Scan for the cell matching the given text and deliver its (x, y) coordinate at center. 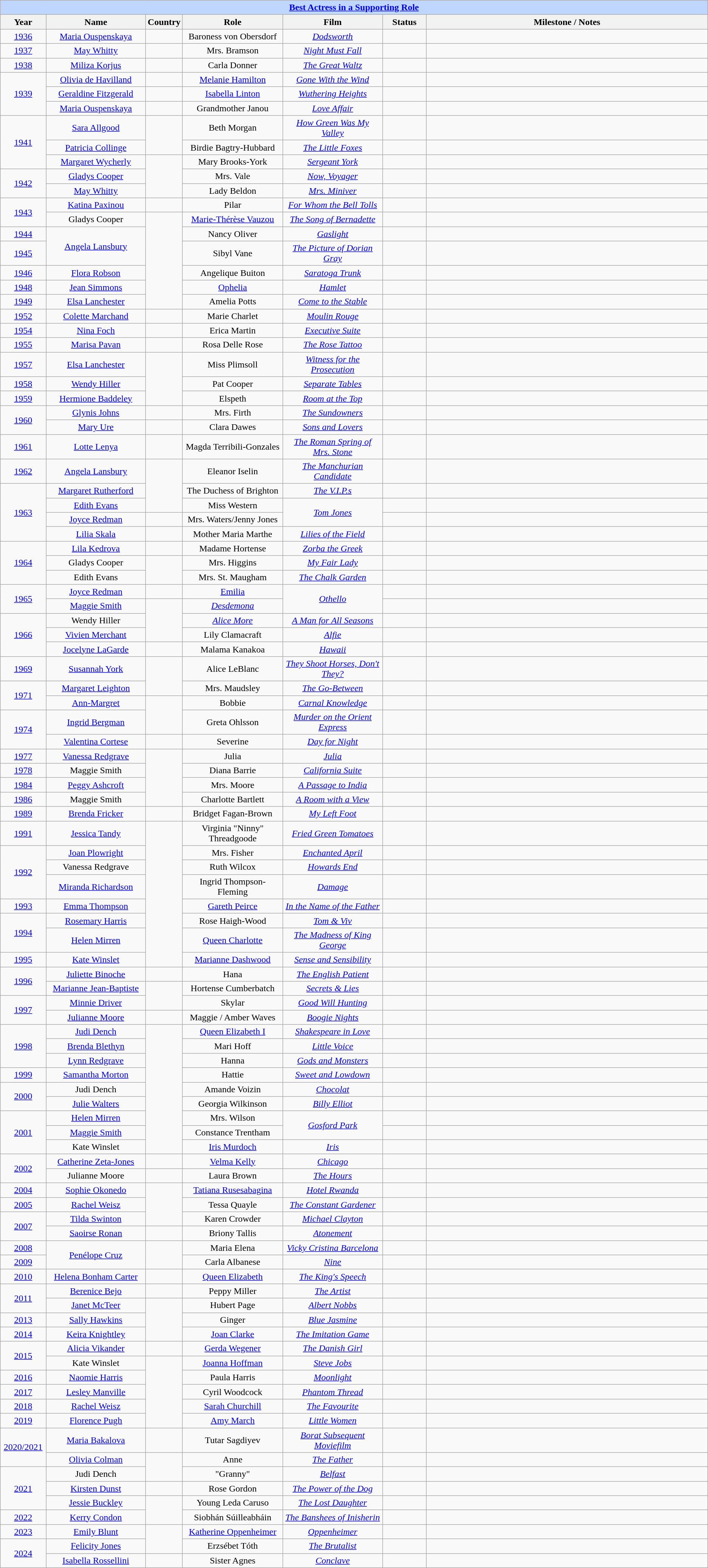
2019 (23, 1420)
A Passage to India (332, 785)
Ruth Wilcox (233, 867)
Emilia (233, 592)
Erzsébet Tóth (233, 1546)
Pat Cooper (233, 384)
2001 (23, 1132)
Gosford Park (332, 1125)
Sweet and Lowdown (332, 1075)
Clara Dawes (233, 427)
1946 (23, 273)
Tessa Quayle (233, 1205)
Hawaii (332, 649)
2004 (23, 1190)
Lynn Redgrave (96, 1060)
Miliza Korjus (96, 65)
Keira Knightley (96, 1334)
Borat Subsequent Moviefilm (332, 1440)
Malama Kanakoa (233, 649)
Lotte Lenya (96, 447)
Paula Harris (233, 1377)
Queen Elizabeth I (233, 1032)
1977 (23, 756)
Status (405, 22)
Beth Morgan (233, 128)
2016 (23, 1377)
The Danish Girl (332, 1348)
Lila Kedrova (96, 548)
Hattie (233, 1075)
2008 (23, 1248)
Isabella Linton (233, 94)
Baroness von Obersdorf (233, 36)
Day for Night (332, 742)
The English Patient (332, 974)
Jean Simmons (96, 287)
Mrs. Fisher (233, 853)
Belfast (332, 1474)
The Manchurian Candidate (332, 472)
1964 (23, 563)
2020/2021 (23, 1447)
Susannah York (96, 668)
Tutar Sagdiyev (233, 1440)
Hotel Rwanda (332, 1190)
Come to the Stable (332, 302)
A Man for All Seasons (332, 620)
Peggy Ashcroft (96, 785)
1962 (23, 472)
Briony Tallis (233, 1233)
Magda Terribili-Gonzales (233, 447)
The Go-Between (332, 688)
1936 (23, 36)
Sally Hawkins (96, 1320)
Alice More (233, 620)
Saoirse Ronan (96, 1233)
Hortense Cumberbatch (233, 989)
Mrs. Waters/Jenny Jones (233, 520)
Enchanted April (332, 853)
Mrs. Higgins (233, 563)
Billy Elliot (332, 1104)
1943 (23, 212)
The Favourite (332, 1406)
Year (23, 22)
Hermione Baddeley (96, 398)
Name (96, 22)
Isabella Rossellini (96, 1560)
Iris Murdoch (233, 1147)
2015 (23, 1356)
Samantha Morton (96, 1075)
Gerda Wegener (233, 1348)
Good Will Hunting (332, 1003)
Boogie Nights (332, 1017)
1957 (23, 364)
Lesley Manville (96, 1392)
1938 (23, 65)
Mrs. Bramson (233, 51)
Marie-Thérèse Vauzou (233, 220)
2010 (23, 1277)
1997 (23, 1010)
2022 (23, 1517)
Pilar (233, 205)
Mrs. Vale (233, 176)
Helena Bonham Carter (96, 1277)
The Lost Daughter (332, 1503)
Alice LeBlanc (233, 668)
Sergeant York (332, 162)
Nine (332, 1262)
Role (233, 22)
2021 (23, 1489)
Gareth Peirce (233, 906)
1978 (23, 771)
Lady Beldon (233, 190)
Olivia de Havilland (96, 79)
2013 (23, 1320)
Severine (233, 742)
2005 (23, 1205)
Penélope Cruz (96, 1255)
Mrs. Maudsley (233, 688)
The Constant Gardener (332, 1205)
1989 (23, 814)
Sense and Sensibility (332, 959)
The Artist (332, 1291)
The Song of Bernadette (332, 220)
Phantom Thread (332, 1392)
Mary Brooks-York (233, 162)
Amelia Potts (233, 302)
Lily Clamacraft (233, 635)
1986 (23, 799)
Tom Jones (332, 512)
Hamlet (332, 287)
Ann-Margret (96, 703)
Naomie Harris (96, 1377)
1984 (23, 785)
Little Voice (332, 1046)
Georgia Wilkinson (233, 1104)
Chocolat (332, 1089)
2017 (23, 1392)
Miss Plimsoll (233, 364)
Margaret Leighton (96, 688)
Hana (233, 974)
1941 (23, 142)
Albert Nobbs (332, 1305)
Melanie Hamilton (233, 79)
1966 (23, 635)
Miranda Richardson (96, 886)
California Suite (332, 771)
Mrs. St. Maugham (233, 577)
The Duchess of Brighton (233, 491)
1991 (23, 833)
Elspeth (233, 398)
Ingrid Bergman (96, 722)
Rose Gordon (233, 1489)
1960 (23, 420)
The King's Speech (332, 1277)
Emily Blunt (96, 1532)
The Imitation Game (332, 1334)
Marisa Pavan (96, 345)
Best Actress in a Supporting Role (354, 8)
Florence Pugh (96, 1420)
2011 (23, 1298)
Mari Hoff (233, 1046)
Patricia Collinge (96, 147)
Maria Bakalova (96, 1440)
1942 (23, 183)
Milestone / Notes (567, 22)
Mother Maria Marthe (233, 534)
Velma Kelly (233, 1161)
Sara Allgood (96, 128)
1954 (23, 330)
1974 (23, 730)
Murder on the Orient Express (332, 722)
1995 (23, 959)
Tilda Swinton (96, 1219)
The Roman Spring of Mrs. Stone (332, 447)
Amande Voizin (233, 1089)
Virginia "Ninny" Threadgoode (233, 833)
1961 (23, 447)
Marie Charlet (233, 316)
Constance Trentham (233, 1132)
Hubert Page (233, 1305)
Miss Western (233, 505)
Julie Walters (96, 1104)
Wuthering Heights (332, 94)
Nancy Oliver (233, 234)
Catherine Zeta-Jones (96, 1161)
Sister Agnes (233, 1560)
Young Leda Caruso (233, 1503)
Berenice Bejo (96, 1291)
Witness for the Prosecution (332, 364)
My Fair Lady (332, 563)
2018 (23, 1406)
Maggie / Amber Waves (233, 1017)
Vicky Cristina Barcelona (332, 1248)
Greta Ohlsson (233, 722)
Angelique Buiton (233, 273)
The Madness of King George (332, 940)
Minnie Driver (96, 1003)
A Room with a View (332, 799)
The Banshees of Inisherin (332, 1517)
Conclave (332, 1560)
Brenda Blethyn (96, 1046)
The Brutalist (332, 1546)
Cyril Woodcock (233, 1392)
Felicity Jones (96, 1546)
1937 (23, 51)
Secrets & Lies (332, 989)
The Rose Tattoo (332, 345)
2007 (23, 1226)
How Green Was My Valley (332, 128)
Tom & Viv (332, 920)
Country (164, 22)
Eleanor Iselin (233, 472)
2002 (23, 1168)
1959 (23, 398)
Sons and Lovers (332, 427)
Peppy Miller (233, 1291)
Mrs. Wilson (233, 1118)
1952 (23, 316)
"Granny" (233, 1474)
The Hours (332, 1176)
Erica Martin (233, 330)
Lilia Skala (96, 534)
Michael Clayton (332, 1219)
Moulin Rouge (332, 316)
Saratoga Trunk (332, 273)
Mrs. Firth (233, 413)
1945 (23, 254)
Joanna Hoffman (233, 1363)
Film (332, 22)
Anne (233, 1460)
Dodsworth (332, 36)
Marianne Dashwood (233, 959)
They Shoot Horses, Don't They? (332, 668)
Fried Green Tomatoes (332, 833)
Rosa Delle Rose (233, 345)
Margaret Rutherford (96, 491)
1994 (23, 933)
1998 (23, 1046)
Amy March (233, 1420)
The Little Foxes (332, 147)
1971 (23, 695)
Mrs. Moore (233, 785)
1939 (23, 94)
Colette Marchand (96, 316)
Juliette Binoche (96, 974)
Vivien Merchant (96, 635)
Joan Plowright (96, 853)
Carnal Knowledge (332, 703)
The Power of the Dog (332, 1489)
Brenda Fricker (96, 814)
Lilies of the Field (332, 534)
Moonlight (332, 1377)
1955 (23, 345)
1948 (23, 287)
Glynis Johns (96, 413)
Charlotte Bartlett (233, 799)
Damage (332, 886)
Othello (332, 599)
1958 (23, 384)
Flora Robson (96, 273)
Blue Jasmine (332, 1320)
Diana Barrie (233, 771)
1992 (23, 872)
Sibyl Vane (233, 254)
Sophie Okonedo (96, 1190)
Birdie Bagtry-Hubbard (233, 147)
Madame Hortense (233, 548)
My Left Foot (332, 814)
Ophelia (233, 287)
Alfie (332, 635)
Grandmother Janou (233, 108)
Laura Brown (233, 1176)
Jessica Tandy (96, 833)
Queen Charlotte (233, 940)
Janet McTeer (96, 1305)
1999 (23, 1075)
Rose Haigh-Wood (233, 920)
Katherine Oppenheimer (233, 1532)
In the Name of the Father (332, 906)
Bobbie (233, 703)
1965 (23, 599)
Executive Suite (332, 330)
Love Affair (332, 108)
Zorba the Greek (332, 548)
1949 (23, 302)
Tatiana Rusesabagina (233, 1190)
Chicago (332, 1161)
Iris (332, 1147)
1996 (23, 981)
Oppenheimer (332, 1532)
Shakespeare in Love (332, 1032)
For Whom the Bell Tolls (332, 205)
Ginger (233, 1320)
Carla Albanese (233, 1262)
1944 (23, 234)
Little Women (332, 1420)
Nina Foch (96, 330)
The Picture of Dorian Gray (332, 254)
Room at the Top (332, 398)
2014 (23, 1334)
Now, Voyager (332, 176)
The Sundowners (332, 413)
Maria Elena (233, 1248)
Kerry Condon (96, 1517)
Kirsten Dunst (96, 1489)
Mrs. Miniver (332, 190)
Separate Tables (332, 384)
Rosemary Harris (96, 920)
2024 (23, 1553)
Gaslight (332, 234)
Howards End (332, 867)
Karen Crowder (233, 1219)
1963 (23, 512)
Margaret Wycherly (96, 162)
Carla Donner (233, 65)
Valentina Cortese (96, 742)
Steve Jobs (332, 1363)
Sarah Churchill (233, 1406)
Desdemona (233, 606)
Joan Clarke (233, 1334)
Katina Paxinou (96, 205)
2000 (23, 1096)
Siobhán Súilleabháin (233, 1517)
Geraldine Fitzgerald (96, 94)
The Chalk Garden (332, 577)
Mary Ure (96, 427)
Night Must Fall (332, 51)
2009 (23, 1262)
The Great Waltz (332, 65)
The Father (332, 1460)
Olivia Colman (96, 1460)
Bridget Fagan-Brown (233, 814)
Emma Thompson (96, 906)
Queen Elizabeth (233, 1277)
1969 (23, 668)
Gods and Monsters (332, 1060)
Jessie Buckley (96, 1503)
Ingrid Thompson-Fleming (233, 886)
Marianne Jean-Baptiste (96, 989)
Atonement (332, 1233)
Hanna (233, 1060)
Jocelyne LaGarde (96, 649)
2023 (23, 1532)
Alicia Vikander (96, 1348)
1993 (23, 906)
Skylar (233, 1003)
The V.I.P.s (332, 491)
Gone With the Wind (332, 79)
